Pinpoint the cell where the given text exists, returning its (x, y) midpoint coordinate. 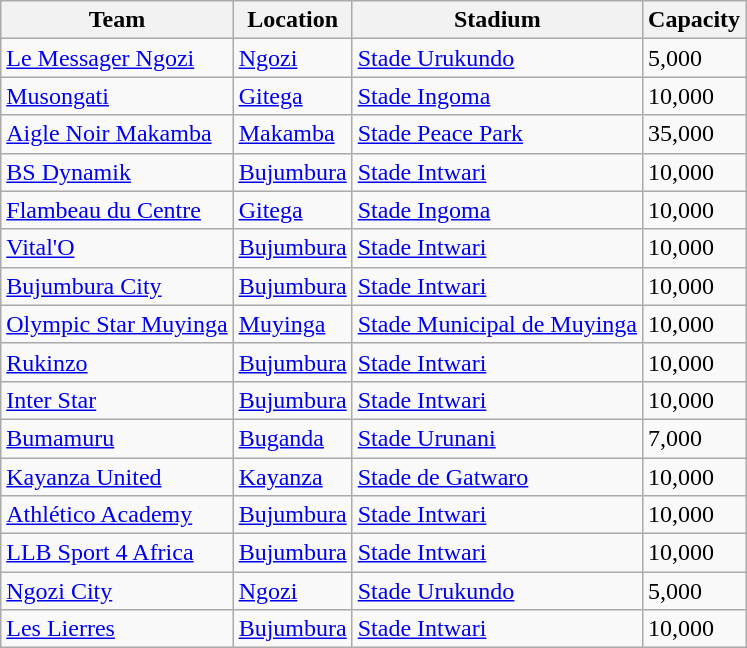
Kayanza United (117, 477)
BS Dynamik (117, 172)
Kayanza (292, 477)
Stade Urunani (497, 438)
Stade de Gatwaro (497, 477)
Vital'O (117, 248)
Stadium (497, 20)
Stade Peace Park (497, 134)
Team (117, 20)
Bujumbura City (117, 286)
Inter Star (117, 400)
Bumamuru (117, 438)
Ngozi City (117, 591)
Athlético Academy (117, 515)
Muyinga (292, 324)
Musongati (117, 96)
Le Messager Ngozi (117, 58)
Makamba (292, 134)
Les Lierres (117, 629)
Location (292, 20)
Flambeau du Centre (117, 210)
Buganda (292, 438)
Rukinzo (117, 362)
Stade Municipal de Muyinga (497, 324)
35,000 (694, 134)
Capacity (694, 20)
7,000 (694, 438)
Aigle Noir Makamba (117, 134)
Olympic Star Muyinga (117, 324)
LLB Sport 4 Africa (117, 553)
